Search for the cell housing the specified text and yield its (x, y) center coordinate. 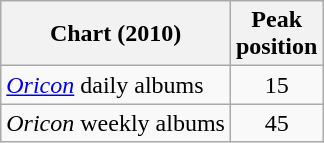
15 (276, 85)
Oricon weekly albums (116, 123)
45 (276, 123)
Peakposition (276, 34)
Chart (2010) (116, 34)
Oricon daily albums (116, 85)
